Return the [x, y] coordinate for the center point of the cell that contains the specified text.  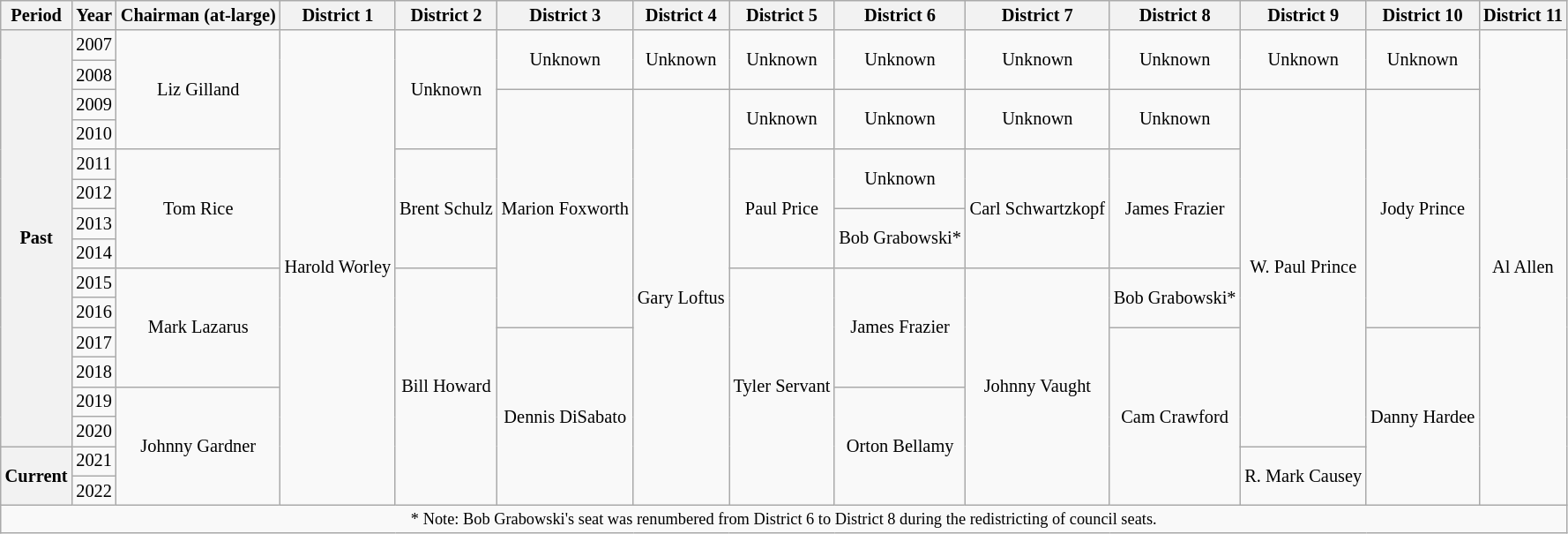
2013 [93, 223]
Cam Crawford [1175, 417]
District 11 [1523, 15]
Johnny Gardner [198, 447]
Current [37, 475]
Period [37, 15]
Johnny Vaught [1037, 387]
Paul Price [782, 208]
Al Allen [1523, 267]
2014 [93, 253]
2012 [93, 193]
District 10 [1422, 15]
Dennis DiSabato [565, 417]
2021 [93, 461]
W. Paul Prince [1303, 267]
Year [93, 15]
District 6 [900, 15]
District 4 [681, 15]
2007 [93, 45]
2010 [93, 134]
District 7 [1037, 15]
Brent Schulz [446, 208]
2018 [93, 372]
District 3 [565, 15]
2009 [93, 104]
2008 [93, 75]
Carl Schwartzkopf [1037, 208]
Tom Rice [198, 208]
Liz Gilland [198, 90]
* Note: Bob Grabowski's seat was renumbered from District 6 to District 8 during the redistricting of council seats. [784, 519]
Mark Lazarus [198, 327]
2020 [93, 432]
District 8 [1175, 15]
2011 [93, 164]
2015 [93, 282]
2022 [93, 491]
2016 [93, 312]
Chairman (at-large) [198, 15]
Harold Worley [339, 267]
District 9 [1303, 15]
2019 [93, 402]
District 5 [782, 15]
Marion Foxworth [565, 208]
Danny Hardee [1422, 417]
Gary Loftus [681, 297]
2017 [93, 342]
Orton Bellamy [900, 447]
District 1 [339, 15]
Jody Prince [1422, 208]
Tyler Servant [782, 387]
Past [37, 238]
R. Mark Causey [1303, 475]
Bill Howard [446, 387]
District 2 [446, 15]
